Provide the [X, Y] coordinate of the cell's center where the given text is located.  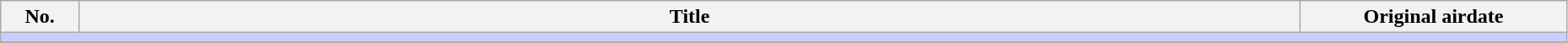
Title [690, 17]
Original airdate [1434, 17]
No. [40, 17]
